Capture the cell that displays the provided text and extract its (x, y) central coordinate. 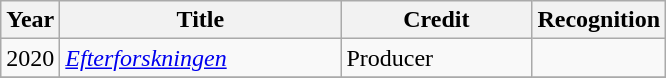
Title (200, 20)
Year (30, 20)
Producer (436, 58)
Recognition (599, 20)
Efterforskningen (200, 58)
Credit (436, 20)
2020 (30, 58)
